Find where the given text appears and provide that cell's center as [x, y] coordinate. 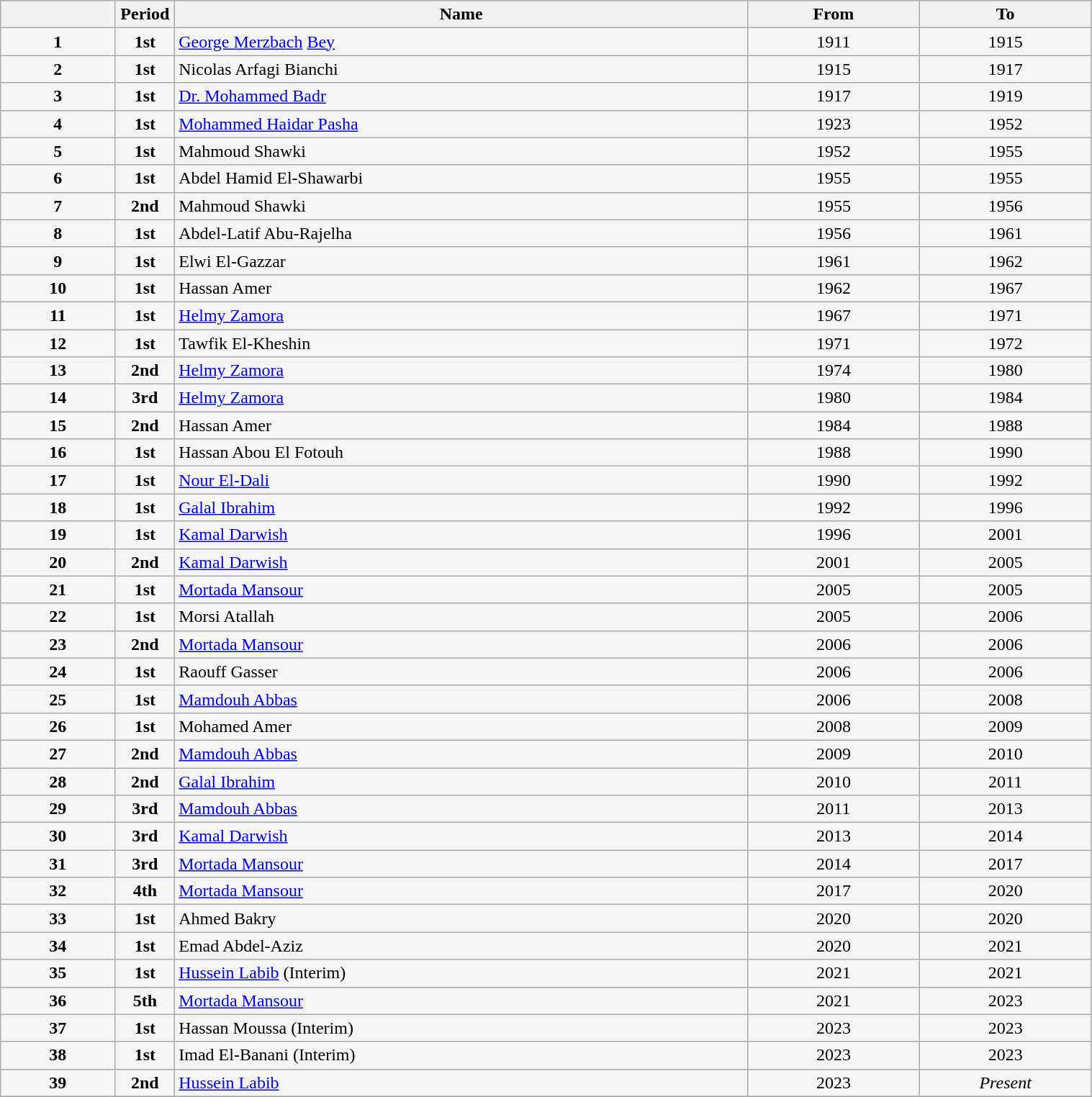
Present [1005, 1083]
1911 [834, 42]
29 [58, 809]
15 [58, 425]
4 [58, 124]
14 [58, 398]
George Merzbach Bey [461, 42]
To [1005, 14]
Name [461, 14]
5th [145, 1001]
18 [58, 507]
From [834, 14]
17 [58, 480]
1 [58, 42]
6 [58, 179]
7 [58, 206]
2 [58, 69]
9 [58, 261]
Hussein Labib [461, 1083]
1974 [834, 371]
38 [58, 1055]
5 [58, 151]
31 [58, 864]
13 [58, 371]
Mohamed Amer [461, 726]
1972 [1005, 343]
23 [58, 644]
Dr. Mohammed Badr [461, 96]
33 [58, 918]
37 [58, 1028]
26 [58, 726]
28 [58, 781]
22 [58, 617]
Morsi Atallah [461, 617]
12 [58, 343]
Abdel-Latif Abu-Rajelha [461, 233]
3 [58, 96]
39 [58, 1083]
4th [145, 891]
11 [58, 315]
Tawfik El-Kheshin [461, 343]
Abdel Hamid El-Shawarbi [461, 179]
Hussein Labib (Interim) [461, 973]
16 [58, 453]
Hassan Abou El Fotouh [461, 453]
Raouff Gasser [461, 672]
34 [58, 946]
Nour El-Dali [461, 480]
32 [58, 891]
25 [58, 699]
20 [58, 562]
Nicolas Arfagi Bianchi [461, 69]
Emad Abdel-Aziz [461, 946]
8 [58, 233]
Period [145, 14]
Ahmed Bakry [461, 918]
30 [58, 836]
21 [58, 590]
Mohammed Haidar Pasha [461, 124]
36 [58, 1001]
1923 [834, 124]
1919 [1005, 96]
19 [58, 535]
10 [58, 288]
35 [58, 973]
Elwi El-Gazzar [461, 261]
Hassan Moussa (Interim) [461, 1028]
Imad El-Banani (Interim) [461, 1055]
27 [58, 754]
24 [58, 672]
